Identify which cell holds the provided text, then report its [X, Y] central coordinate. 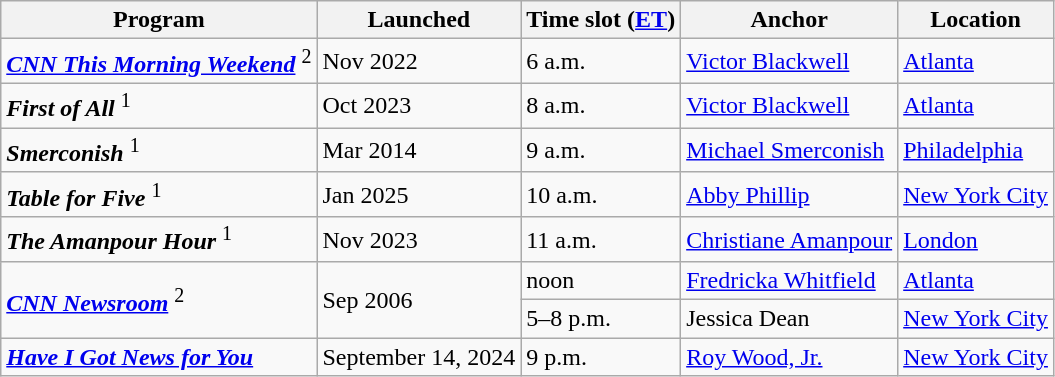
Time slot (ET) [601, 20]
Michael Smerconish [790, 150]
8 a.m. [601, 106]
Jessica Dean [790, 319]
Fredricka Whitfield [790, 281]
6 a.m. [601, 62]
First of All 1 [159, 106]
London [976, 240]
Nov 2022 [419, 62]
9 p.m. [601, 357]
Mar 2014 [419, 150]
Christiane Amanpour [790, 240]
Roy Wood, Jr. [790, 357]
Launched [419, 20]
CNN This Morning Weekend 2 [159, 62]
Smerconish 1 [159, 150]
Nov 2023 [419, 240]
CNN Newsroom 2 [159, 300]
Abby Phillip [790, 194]
Location [976, 20]
Philadelphia [976, 150]
The Amanpour Hour 1 [159, 240]
5–8 p.m. [601, 319]
Anchor [790, 20]
Table for Five 1 [159, 194]
Jan 2025 [419, 194]
Oct 2023 [419, 106]
9 a.m. [601, 150]
11 a.m. [601, 240]
Program [159, 20]
10 a.m. [601, 194]
noon [601, 281]
Sep 2006 [419, 300]
September 14, 2024 [419, 357]
Have I Got News for You [159, 357]
